Determine the (x, y) coordinate at the center of the cell enclosing the given text.  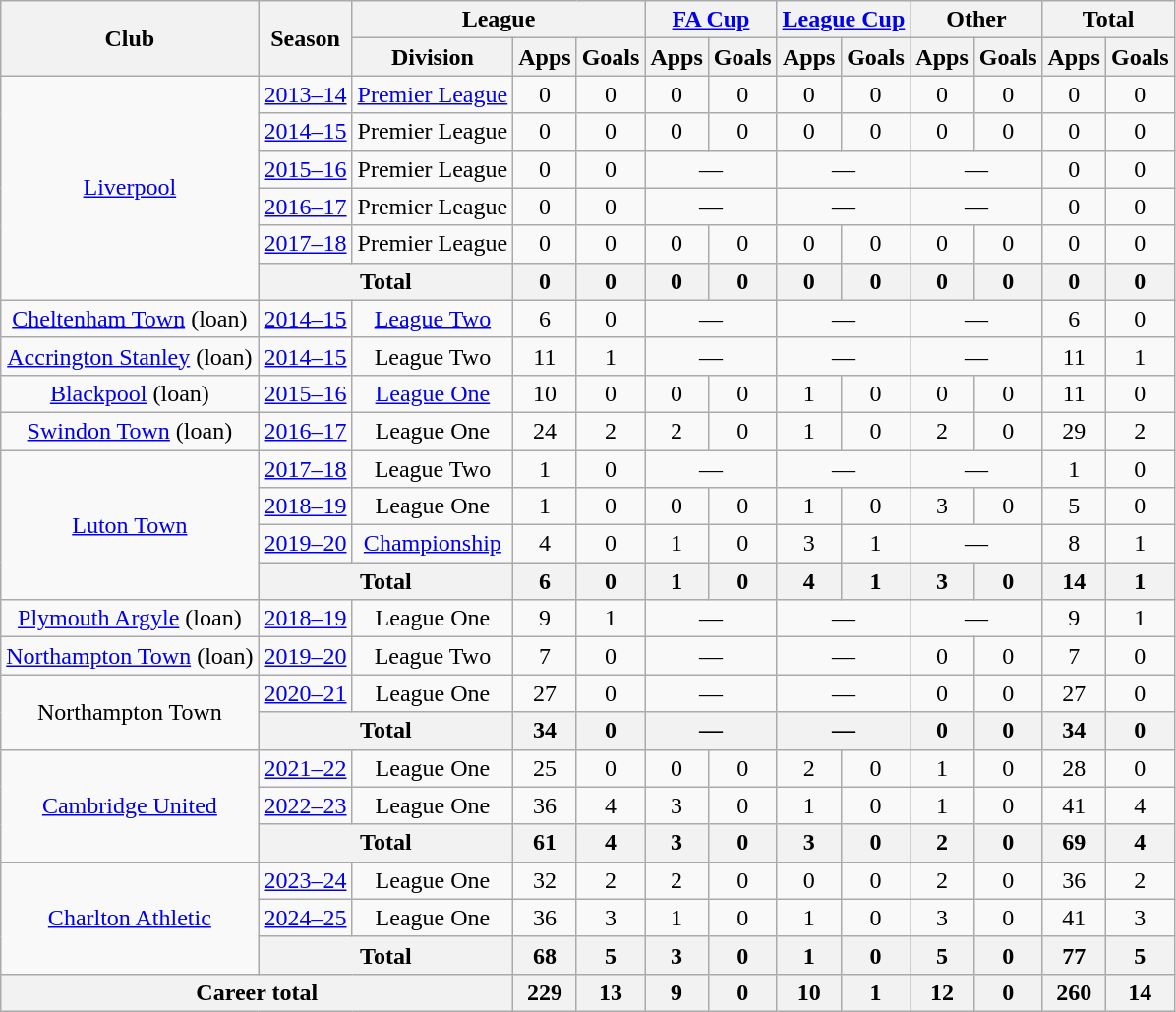
12 (942, 992)
Other (976, 20)
2023–24 (305, 880)
2020–21 (305, 693)
2022–23 (305, 805)
Swindon Town (loan) (130, 431)
Cambridge United (130, 805)
Northampton Town (130, 712)
13 (611, 992)
69 (1074, 843)
61 (545, 843)
Luton Town (130, 525)
Northampton Town (loan) (130, 656)
Accrington Stanley (loan) (130, 356)
2021–22 (305, 768)
Cheltenham Town (loan) (130, 319)
28 (1074, 768)
24 (545, 431)
Charlton Athletic (130, 918)
260 (1074, 992)
25 (545, 768)
229 (545, 992)
29 (1074, 431)
Career total (258, 992)
Club (130, 38)
Plymouth Argyle (loan) (130, 619)
FA Cup (711, 20)
2013–14 (305, 94)
Blackpool (loan) (130, 393)
Liverpool (130, 188)
8 (1074, 544)
Season (305, 38)
68 (545, 955)
77 (1074, 955)
League (499, 20)
Championship (433, 544)
Division (433, 57)
32 (545, 880)
League Cup (844, 20)
2024–25 (305, 918)
